Scan for the cell matching the given text and deliver its [x, y] coordinate at center. 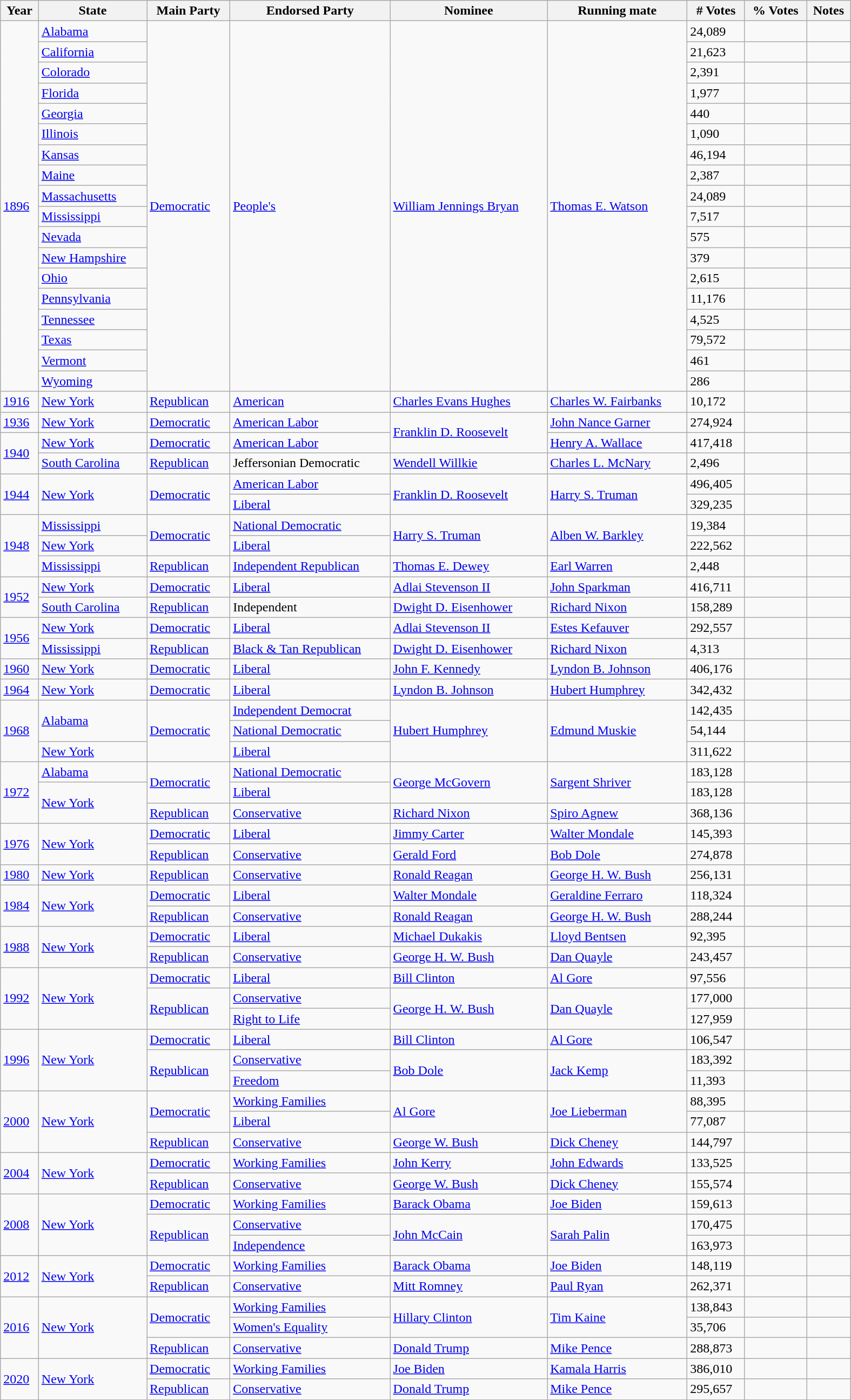
1968 [19, 731]
Nevada [92, 237]
William Jennings Bryan [469, 206]
Right to Life [310, 1019]
Pennsylvania [92, 299]
461 [716, 361]
1936 [19, 422]
Illinois [92, 134]
2,496 [716, 463]
American [310, 402]
1984 [19, 905]
Alben W. Barkley [617, 535]
416,711 [716, 586]
Independent [310, 608]
496,405 [716, 484]
Nominee [469, 11]
311,622 [716, 751]
Jeffersonian Democratic [310, 463]
177,000 [716, 998]
79,572 [716, 340]
368,136 [716, 813]
19,384 [716, 525]
11,176 [716, 299]
133,525 [716, 1163]
1896 [19, 206]
George McGovern [469, 782]
Notes [828, 11]
183,392 [716, 1060]
106,547 [716, 1039]
John McCain [469, 1235]
4,313 [716, 649]
Kamala Harris [617, 1369]
Michael Dukakis [469, 937]
1956 [19, 638]
379 [716, 258]
Texas [92, 340]
1964 [19, 690]
92,395 [716, 937]
2,387 [716, 175]
11,393 [716, 1081]
Sarah Palin [617, 1235]
2004 [19, 1173]
Charles W. Fairbanks [617, 402]
159,613 [716, 1204]
Independent Republican [310, 566]
Massachusetts [92, 196]
Thomas E. Dewey [469, 566]
440 [716, 114]
54,144 [716, 731]
Paul Ryan [617, 1286]
46,194 [716, 155]
406,176 [716, 669]
New Hampshire [92, 258]
Charles L. McNary [617, 463]
262,371 [716, 1286]
575 [716, 237]
Colorado [92, 72]
% Votes [775, 11]
Joe Lieberman [617, 1111]
417,418 [716, 443]
People's [310, 206]
77,087 [716, 1122]
Spiro Agnew [617, 813]
35,706 [716, 1328]
2,448 [716, 566]
Henry A. Wallace [617, 443]
144,797 [716, 1142]
Estes Kefauver [617, 628]
2000 [19, 1122]
Black & Tan Republican [310, 649]
Ohio [92, 278]
Sargent Shriver [617, 782]
Georgia [92, 114]
1944 [19, 494]
Wyoming [92, 381]
Main Party [189, 11]
1988 [19, 947]
158,289 [716, 608]
1976 [19, 844]
148,119 [716, 1266]
138,843 [716, 1307]
# Votes [716, 11]
288,873 [716, 1348]
127,959 [716, 1019]
1,090 [716, 134]
7,517 [716, 216]
Women's Equality [310, 1328]
Maine [92, 175]
Charles Evans Hughes [469, 402]
4,525 [716, 319]
California [92, 52]
1,977 [716, 93]
170,475 [716, 1224]
21,623 [716, 52]
John Sparkman [617, 586]
Tennessee [92, 319]
Hillary Clinton [469, 1317]
Tim Kaine [617, 1317]
386,010 [716, 1369]
Jimmy Carter [469, 834]
286 [716, 381]
Edmund Muskie [617, 731]
1972 [19, 792]
2020 [19, 1379]
1996 [19, 1060]
256,131 [716, 875]
Kansas [92, 155]
Gerald Ford [469, 854]
118,324 [716, 895]
1948 [19, 545]
1960 [19, 669]
163,973 [716, 1245]
Jack Kemp [617, 1070]
2,615 [716, 278]
Year [19, 11]
295,657 [716, 1389]
1992 [19, 998]
Geraldine Ferraro [617, 895]
243,457 [716, 957]
Freedom [310, 1081]
1940 [19, 453]
2,391 [716, 72]
Running mate [617, 11]
Florida [92, 93]
88,395 [716, 1101]
274,924 [716, 422]
292,557 [716, 628]
John Kerry [469, 1163]
145,393 [716, 834]
2012 [19, 1276]
97,556 [716, 978]
John F. Kennedy [469, 669]
2016 [19, 1328]
288,244 [716, 916]
2008 [19, 1224]
John Edwards [617, 1163]
Endorsed Party [310, 11]
Independent Democrat [310, 710]
Wendell Willkie [469, 463]
142,435 [716, 710]
10,172 [716, 402]
Lloyd Bentsen [617, 937]
1952 [19, 597]
Independence [310, 1245]
155,574 [716, 1183]
329,235 [716, 504]
1980 [19, 875]
1916 [19, 402]
John Nance Garner [617, 422]
274,878 [716, 854]
State [92, 11]
222,562 [716, 545]
Mitt Romney [469, 1286]
Vermont [92, 361]
Thomas E. Watson [617, 206]
Earl Warren [617, 566]
342,432 [716, 690]
